Capture the cell that displays the provided text and extract its [x, y] central coordinate. 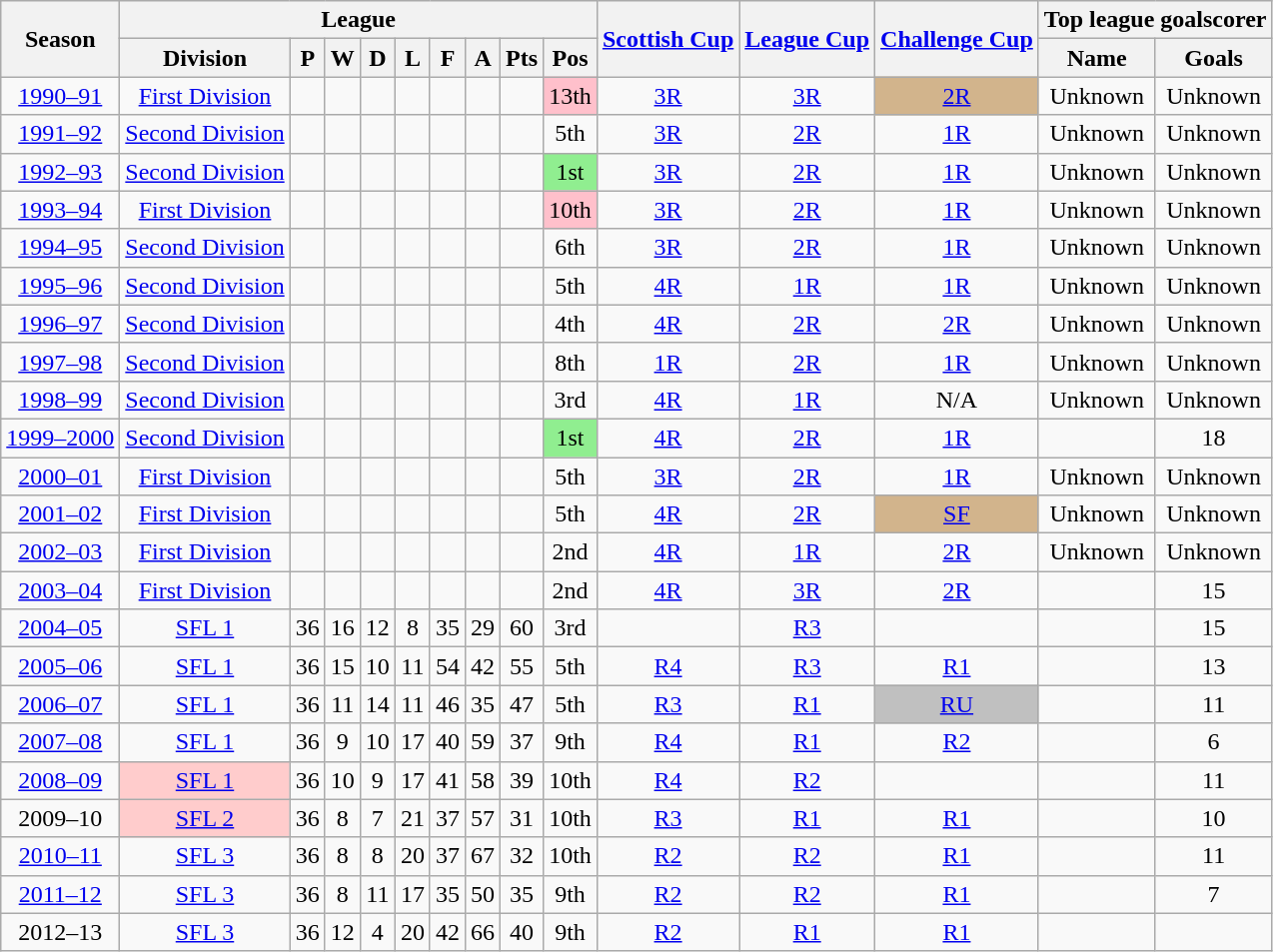
Challenge Cup [957, 39]
1991–92 [60, 134]
31 [522, 818]
2006–07 [60, 704]
Goals [1213, 58]
66 [484, 932]
Pos [571, 58]
55 [522, 666]
1993–94 [60, 210]
1996–97 [60, 324]
League [359, 20]
13 [1213, 666]
1990–91 [60, 96]
Pts [522, 58]
2007–08 [60, 742]
67 [484, 856]
2010–11 [60, 856]
29 [484, 628]
RU [957, 704]
41 [448, 780]
F [448, 58]
4 [378, 932]
54 [448, 666]
Top league goalscorer [1155, 20]
2009–10 [60, 818]
60 [522, 628]
2011–12 [60, 894]
SF [957, 514]
1995–96 [60, 286]
2003–04 [60, 590]
58 [484, 780]
League Cup [807, 39]
W [342, 58]
14 [378, 704]
6th [571, 248]
8th [571, 362]
Division [205, 58]
1999–2000 [60, 438]
50 [484, 894]
N/A [957, 400]
39 [522, 780]
2012–13 [60, 932]
21 [412, 818]
2008–09 [60, 780]
P [308, 58]
A [484, 58]
47 [522, 704]
57 [484, 818]
Name [1097, 58]
1998–99 [60, 400]
1994–95 [60, 248]
SFL 2 [205, 818]
Season [60, 39]
6 [1213, 742]
2002–03 [60, 552]
2005–06 [60, 666]
1997–98 [60, 362]
4th [571, 324]
13th [571, 96]
59 [484, 742]
32 [522, 856]
16 [342, 628]
D [378, 58]
1992–93 [60, 172]
18 [1213, 438]
2000–01 [60, 476]
L [412, 58]
46 [448, 704]
2004–05 [60, 628]
Scottish Cup [667, 39]
2001–02 [60, 514]
